Detect which cell encompasses the target text, then output its [X, Y] center coordinate. 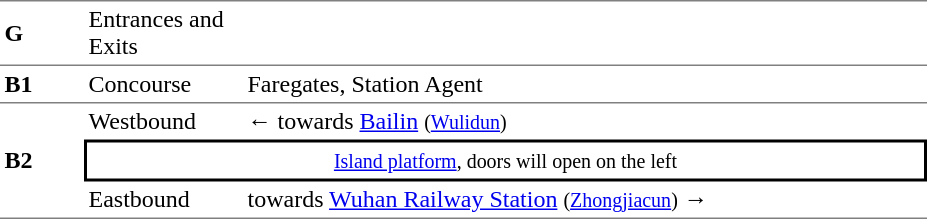
Island platform, doors will open on the left [506, 161]
Faregates, Station Agent [585, 83]
Concourse [164, 83]
G [42, 32]
Entrances and Exits [164, 32]
Westbound [164, 121]
B2 [42, 160]
← towards Bailin (Wulidun) [585, 121]
B1 [42, 83]
